Determine the [X, Y] coordinate at the center of the cell enclosing the given text.  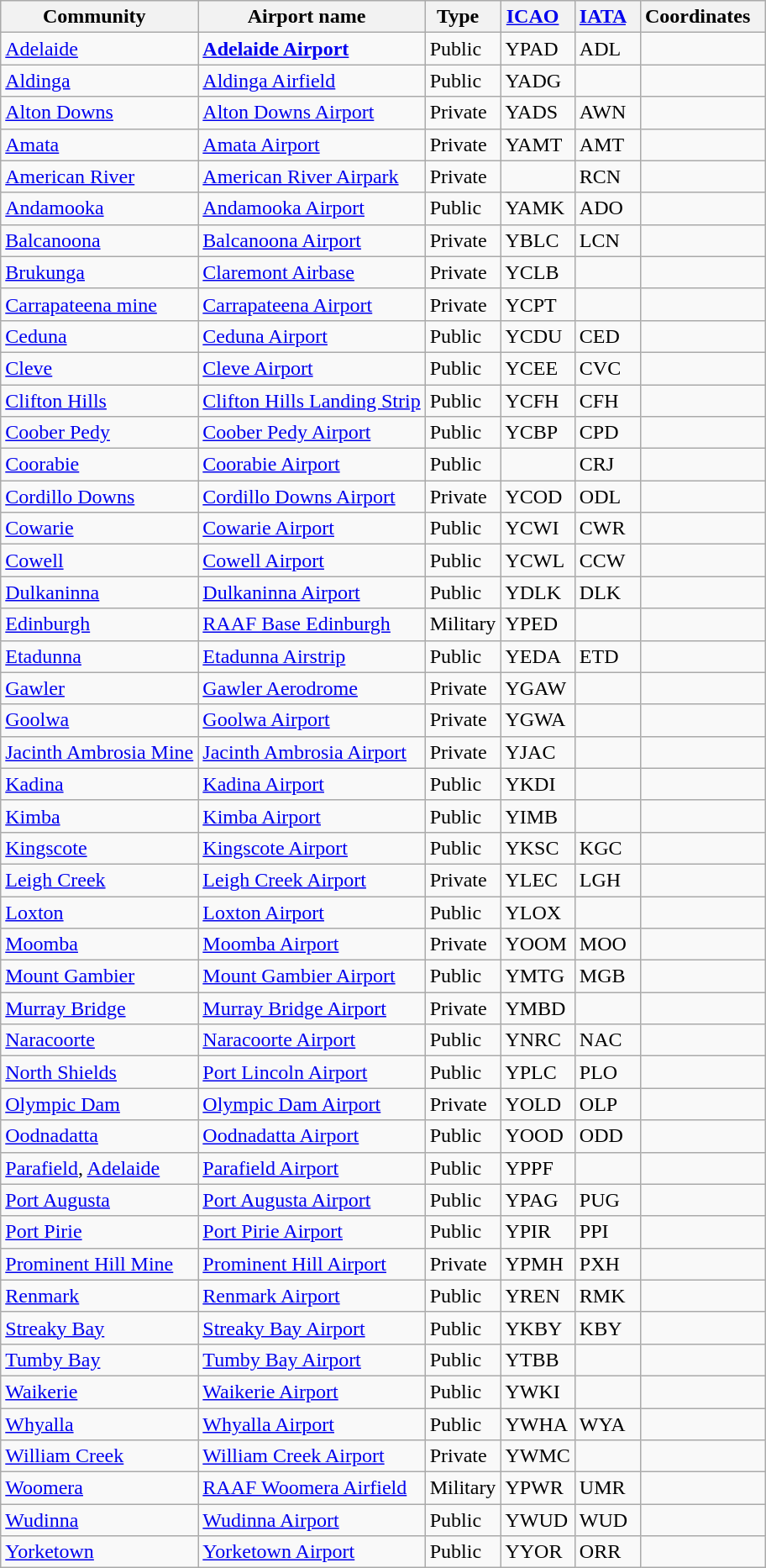
Cordillo Downs Airport [312, 497]
WUD [607, 1520]
YGAW [538, 688]
Kimba [99, 816]
Yorketown Airport [312, 1552]
Port Pirie Airport [312, 1232]
ADO [607, 208]
YOLD [538, 1104]
AMT [607, 145]
American River Airpark [312, 176]
ODL [607, 497]
Leigh Creek Airport [312, 880]
Carrapateena Airport [312, 304]
Moomba Airport [312, 944]
NAC [607, 1040]
Amata [99, 145]
Olympic Dam Airport [312, 1104]
Goolwa [99, 720]
Port Pirie [99, 1232]
LGH [607, 880]
Jacinth Ambrosia Mine [99, 752]
YPIR [538, 1232]
Coordinates [702, 17]
Cleve [99, 368]
Renmark Airport [312, 1296]
YPPF [538, 1168]
CED [607, 336]
Balcanoona Airport [312, 240]
Streaky Bay [99, 1328]
Alton Downs [99, 113]
YMTG [538, 976]
UMR [607, 1488]
CFH [607, 401]
Kingscote [99, 848]
Claremont Airbase [312, 272]
Leigh Creek [99, 880]
MGB [607, 976]
Cowell Airport [312, 560]
YADS [538, 113]
YMBD [538, 1008]
YCBP [538, 433]
Dulkaninna Airport [312, 592]
ODD [607, 1136]
Loxton Airport [312, 912]
YTBB [538, 1360]
Gawler Aerodrome [312, 688]
Amata Airport [312, 145]
Aldinga [99, 81]
Prominent Hill Airport [312, 1264]
YCPT [538, 304]
Clifton Hills Landing Strip [312, 401]
Loxton [99, 912]
Murray Bridge [99, 1008]
Murray Bridge Airport [312, 1008]
Prominent Hill Mine [99, 1264]
Cleve Airport [312, 368]
Olympic Dam [99, 1104]
Edinburgh [99, 624]
William Creek [99, 1456]
Naracoorte Airport [312, 1040]
CVC [607, 368]
Wudinna Airport [312, 1520]
Oodnadatta [99, 1136]
YWKI [538, 1392]
YCWL [538, 560]
Yorketown [99, 1552]
YWUD [538, 1520]
PUG [607, 1200]
Andamooka [99, 208]
YNRC [538, 1040]
Etadunna [99, 656]
Ceduna [99, 336]
Clifton Hills [99, 401]
Renmark [99, 1296]
Type [463, 17]
CRJ [607, 465]
AWN [607, 113]
Tumby Bay Airport [312, 1360]
YCFH [538, 401]
Coorabie Airport [312, 465]
YCLB [538, 272]
DLK [607, 592]
IATA [607, 17]
Cordillo Downs [99, 497]
YOOD [538, 1136]
YIMB [538, 816]
YPAD [538, 49]
Adelaide Airport [312, 49]
RAAF Woomera Airfield [312, 1488]
YLOX [538, 912]
YPLC [538, 1072]
Kadina Airport [312, 784]
YYOR [538, 1552]
YCWI [538, 529]
Mount Gambier [99, 976]
Streaky Bay Airport [312, 1328]
Whyalla [99, 1424]
Port Augusta Airport [312, 1200]
Cowell [99, 560]
Cowarie [99, 529]
American River [99, 176]
Aldinga Airfield [312, 81]
Mount Gambier Airport [312, 976]
Community [99, 17]
Waikerie [99, 1392]
YLEC [538, 880]
YOOM [538, 944]
KBY [607, 1328]
RMK [607, 1296]
OLP [607, 1104]
CCW [607, 560]
Coorabie [99, 465]
Alton Downs Airport [312, 113]
Gawler [99, 688]
YKSC [538, 848]
Waikerie Airport [312, 1392]
PXH [607, 1264]
Parafield Airport [312, 1168]
ETD [607, 656]
Oodnadatta Airport [312, 1136]
YAMK [538, 208]
Ceduna Airport [312, 336]
YPWR [538, 1488]
Parafield, Adelaide [99, 1168]
Moomba [99, 944]
PLO [607, 1072]
William Creek Airport [312, 1456]
RCN [607, 176]
LCN [607, 240]
YPAG [538, 1200]
YBLC [538, 240]
Carrapateena mine [99, 304]
YPMH [538, 1264]
PPI [607, 1232]
YREN [538, 1296]
RAAF Base Edinburgh [312, 624]
YCOD [538, 497]
Brukunga [99, 272]
Andamooka Airport [312, 208]
Adelaide [99, 49]
KGC [607, 848]
YWMC [538, 1456]
YKBY [538, 1328]
ICAO [538, 17]
CWR [607, 529]
Coober Pedy [99, 433]
Coober Pedy Airport [312, 433]
YWHA [538, 1424]
Kingscote Airport [312, 848]
Port Lincoln Airport [312, 1072]
Cowarie Airport [312, 529]
YCDU [538, 336]
Goolwa Airport [312, 720]
Kimba Airport [312, 816]
Wudinna [99, 1520]
YPED [538, 624]
Naracoorte [99, 1040]
ORR [607, 1552]
Jacinth Ambrosia Airport [312, 752]
North Shields [99, 1072]
Kadina [99, 784]
Whyalla Airport [312, 1424]
Woomera [99, 1488]
Balcanoona [99, 240]
YCEE [538, 368]
CPD [607, 433]
YKDI [538, 784]
Etadunna Airstrip [312, 656]
Tumby Bay [99, 1360]
YGWA [538, 720]
WYA [607, 1424]
YJAC [538, 752]
Dulkaninna [99, 592]
YDLK [538, 592]
ADL [607, 49]
YAMT [538, 145]
YEDA [538, 656]
YADG [538, 81]
MOO [607, 944]
Airport name [312, 17]
Port Augusta [99, 1200]
